Pinpoint the cell where the given text exists, returning its (X, Y) midpoint coordinate. 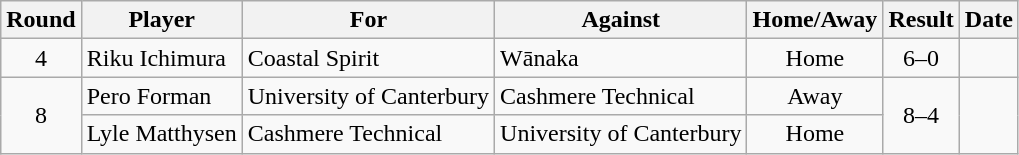
Coastal Spirit (368, 58)
Home/Away (815, 20)
Round (41, 20)
Riku Ichimura (162, 58)
8–4 (921, 115)
Against (621, 20)
Result (921, 20)
Away (815, 96)
Pero Forman (162, 96)
Date (988, 20)
Lyle Matthysen (162, 134)
8 (41, 115)
Player (162, 20)
6–0 (921, 58)
4 (41, 58)
For (368, 20)
Wānaka (621, 58)
